Capture the cell that displays the provided text and extract its [X, Y] central coordinate. 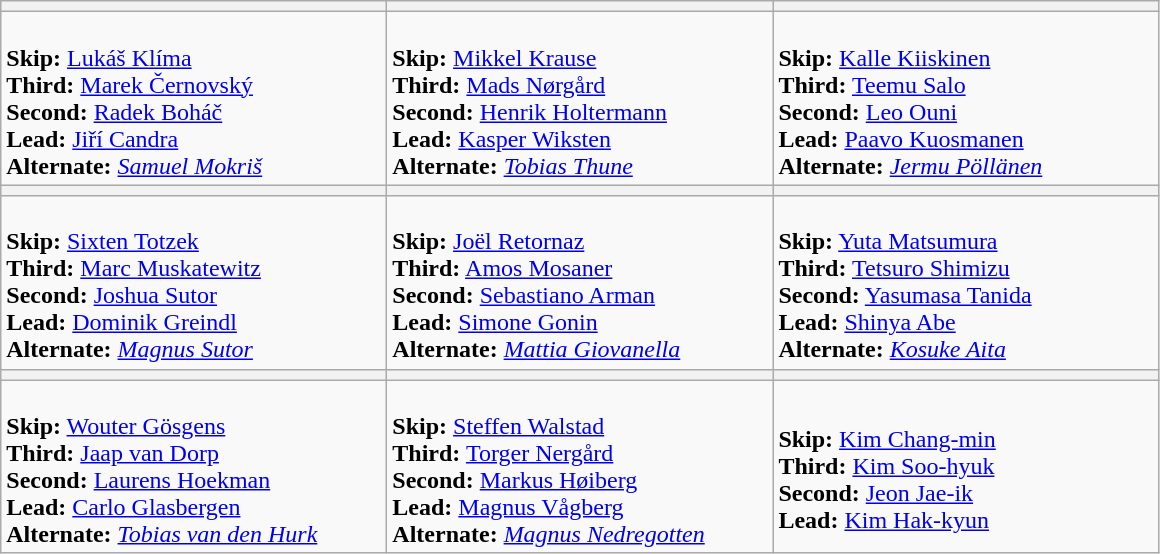
Skip: Mikkel Krause Third: Mads Nørgård Second: Henrik Holtermann Lead: Kasper Wiksten Alternate: Tobias Thune [580, 98]
Skip: Kalle Kiiskinen Third: Teemu Salo Second: Leo Ouni Lead: Paavo Kuosmanen Alternate: Jermu Pöllänen [966, 98]
Skip: Sixten Totzek Third: Marc Muskatewitz Second: Joshua Sutor Lead: Dominik Greindl Alternate: Magnus Sutor [194, 282]
Skip: Yuta Matsumura Third: Tetsuro Shimizu Second: Yasumasa Tanida Lead: Shinya Abe Alternate: Kosuke Aita [966, 282]
Skip: Kim Chang-min Third: Kim Soo-hyuk Second: Jeon Jae-ik Lead: Kim Hak-kyun [966, 466]
Skip: Joël Retornaz Third: Amos Mosaner Second: Sebastiano Arman Lead: Simone Gonin Alternate: Mattia Giovanella [580, 282]
Skip: Steffen Walstad Third: Torger Nergård Second: Markus Høiberg Lead: Magnus Vågberg Alternate: Magnus Nedregotten [580, 466]
Skip: Wouter Gösgens Third: Jaap van Dorp Second: Laurens Hoekman Lead: Carlo Glasbergen Alternate: Tobias van den Hurk [194, 466]
Skip: Lukáš Klíma Third: Marek Černovský Second: Radek Boháč Lead: Jiří Candra Alternate: Samuel Mokriš [194, 98]
